Scan for the cell matching the given text and deliver its (x, y) coordinate at center. 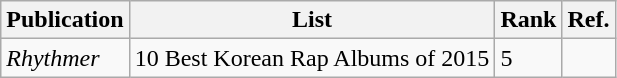
Rank (528, 20)
Ref. (588, 20)
List (312, 20)
Publication (65, 20)
Rhythmer (65, 58)
10 Best Korean Rap Albums of 2015 (312, 58)
5 (528, 58)
